For the text-containing cell, return its midpoint in (X, Y) coordinate format. 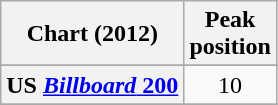
Chart (2012) (92, 34)
10 (230, 85)
Peakposition (230, 34)
US Billboard 200 (92, 85)
